Pinpoint the cell where the given text exists, returning its (x, y) midpoint coordinate. 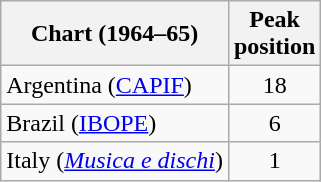
1 (274, 161)
Argentina (CAPIF) (115, 85)
Brazil (IBOPE) (115, 123)
Peakposition (274, 34)
Italy (Musica e dischi) (115, 161)
Chart (1964–65) (115, 34)
6 (274, 123)
18 (274, 85)
